Pinpoint the cell where the given text exists, returning its (x, y) midpoint coordinate. 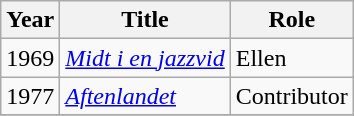
1969 (30, 58)
Role (292, 20)
Aftenlandet (145, 96)
Title (145, 20)
Ellen (292, 58)
Contributor (292, 96)
Midt i en jazzvid (145, 58)
Year (30, 20)
1977 (30, 96)
